Find where the given text appears and provide that cell's center as (X, Y) coordinate. 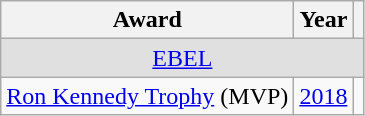
EBEL (182, 58)
2018 (324, 96)
Year (324, 20)
Ron Kennedy Trophy (MVP) (148, 96)
Award (148, 20)
